Identify which cell holds the provided text, then report its [X, Y] central coordinate. 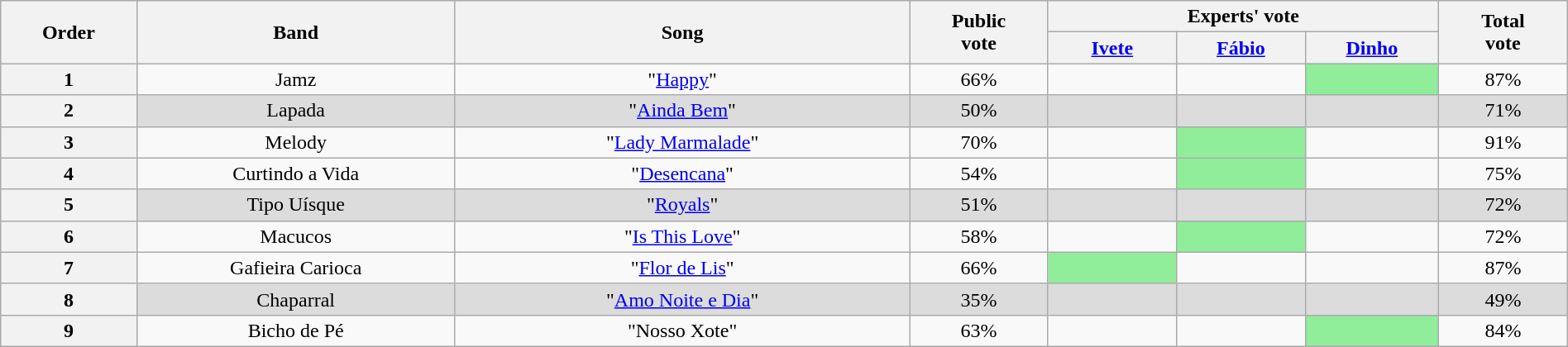
70% [979, 142]
Dinho [1371, 48]
"Nosso Xote" [682, 330]
75% [1503, 173]
7 [69, 268]
Chaparral [296, 299]
63% [979, 330]
Fábio [1241, 48]
1 [69, 79]
"Royals" [682, 205]
54% [979, 173]
49% [1503, 299]
35% [979, 299]
9 [69, 330]
"Lady Marmalade" [682, 142]
51% [979, 205]
"Ainda Bem" [682, 111]
"Desencana" [682, 173]
Song [682, 32]
"Is This Love" [682, 236]
Experts' vote [1243, 17]
Gafieira Carioca [296, 268]
50% [979, 111]
2 [69, 111]
Order [69, 32]
"Flor de Lis" [682, 268]
Melody [296, 142]
Lapada [296, 111]
Publicvote [979, 32]
Bicho de Pé [296, 330]
Band [296, 32]
84% [1503, 330]
91% [1503, 142]
Tipo Uísque [296, 205]
58% [979, 236]
Ivete [1112, 48]
4 [69, 173]
Macucos [296, 236]
3 [69, 142]
"Amo Noite e Dia" [682, 299]
6 [69, 236]
5 [69, 205]
Totalvote [1503, 32]
"Happy" [682, 79]
Jamz [296, 79]
Curtindo a Vida [296, 173]
71% [1503, 111]
8 [69, 299]
